Search for the cell housing the specified text and yield its [X, Y] center coordinate. 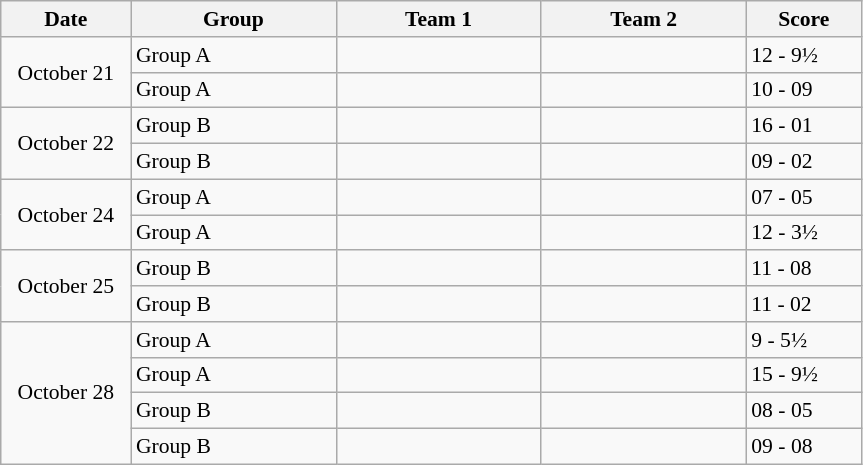
12 - 9½ [804, 55]
Team 1 [438, 19]
07 - 05 [804, 197]
10 - 09 [804, 90]
11 - 02 [804, 304]
Group [234, 19]
09 - 02 [804, 162]
October 21 [66, 72]
October 24 [66, 214]
16 - 01 [804, 126]
15 - 9½ [804, 375]
9 - 5½ [804, 340]
Date [66, 19]
09 - 08 [804, 447]
08 - 05 [804, 411]
October 28 [66, 393]
Score [804, 19]
October 25 [66, 286]
Team 2 [644, 19]
12 - 3½ [804, 233]
11 - 08 [804, 269]
October 22 [66, 144]
